Return (X, Y) of the center of cell containing provided text 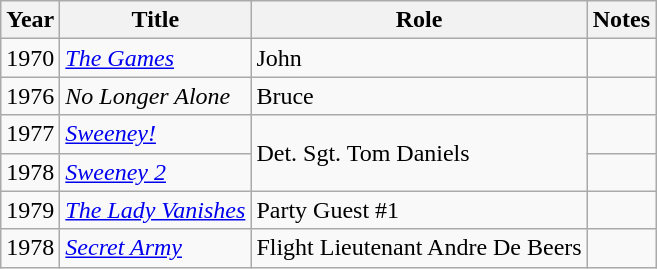
1979 (30, 210)
Secret Army (156, 248)
Sweeney 2 (156, 172)
Sweeney! (156, 134)
Flight Lieutenant Andre De Beers (419, 248)
Notes (621, 20)
1970 (30, 58)
Year (30, 20)
John (419, 58)
No Longer Alone (156, 96)
Title (156, 20)
The Lady Vanishes (156, 210)
Det. Sgt. Tom Daniels (419, 153)
1977 (30, 134)
Bruce (419, 96)
The Games (156, 58)
Party Guest #1 (419, 210)
1976 (30, 96)
Role (419, 20)
